Detect which cell encompasses the target text, then output its [x, y] center coordinate. 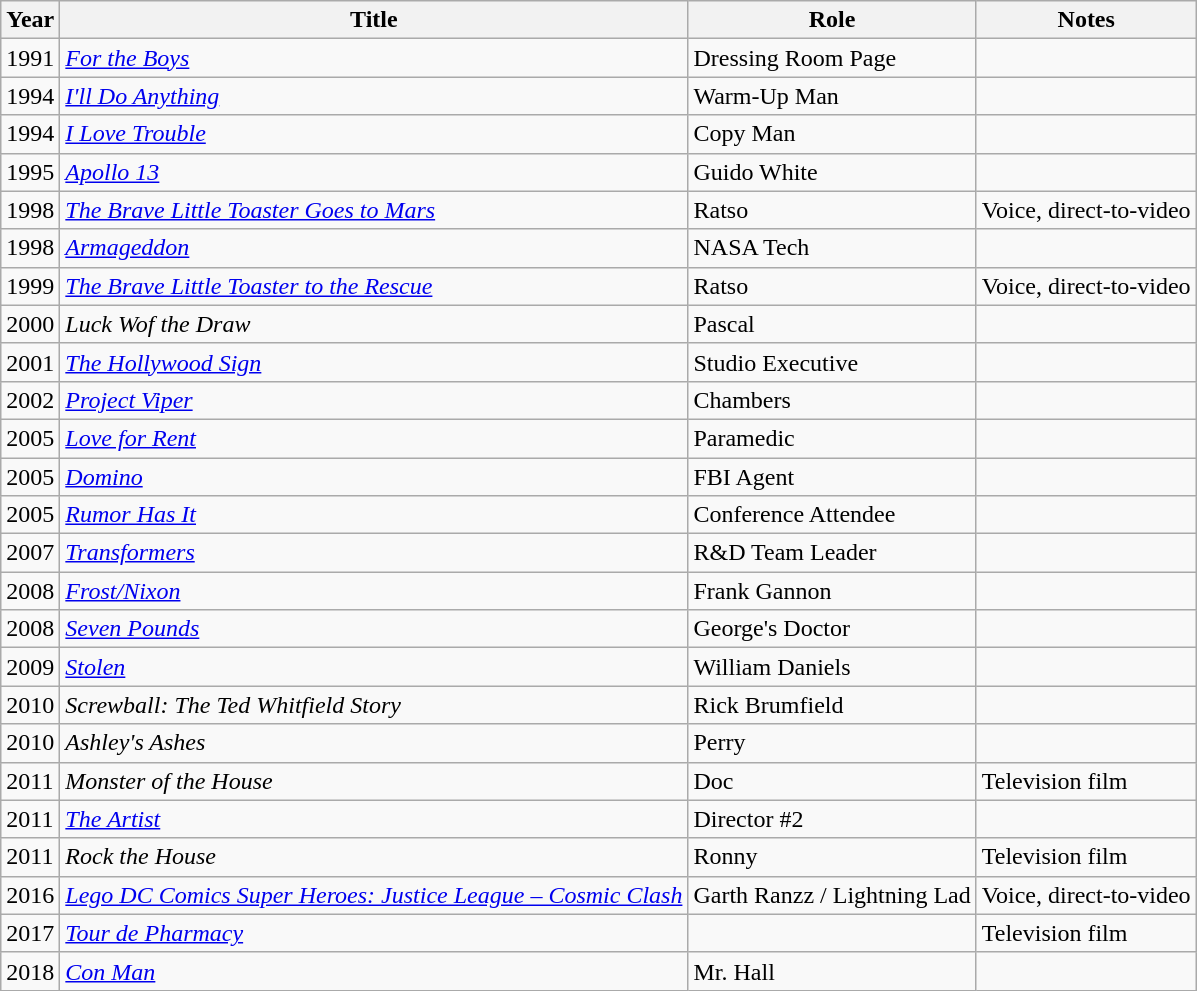
Mr. Hall [832, 971]
Ashley's Ashes [374, 743]
Lego DC Comics Super Heroes: Justice League – Cosmic Clash [374, 895]
NASA Tech [832, 248]
Rock the House [374, 857]
1995 [30, 172]
1991 [30, 58]
Rick Brumfield [832, 705]
The Hollywood Sign [374, 362]
Luck Wof the Draw [374, 324]
Title [374, 20]
Conference Attendee [832, 515]
Armageddon [374, 248]
Copy Man [832, 134]
Doc [832, 781]
The Brave Little Toaster Goes to Mars [374, 210]
Monster of the House [374, 781]
Pascal [832, 324]
Apollo 13 [374, 172]
Love for Rent [374, 438]
William Daniels [832, 667]
FBI Agent [832, 477]
Frost/Nixon [374, 591]
Project Viper [374, 400]
Garth Ranzz / Lightning Lad [832, 895]
I Love Trouble [374, 134]
1999 [30, 286]
2017 [30, 933]
2009 [30, 667]
The Artist [374, 819]
2002 [30, 400]
Rumor Has It [374, 515]
Stolen [374, 667]
Year [30, 20]
Screwball: The Ted Whitfield Story [374, 705]
Guido White [832, 172]
Transformers [374, 553]
Con Man [374, 971]
2018 [30, 971]
I'll Do Anything [374, 96]
Director #2 [832, 819]
2007 [30, 553]
The Brave Little Toaster to the Rescue [374, 286]
George's Doctor [832, 629]
Role [832, 20]
2000 [30, 324]
R&D Team Leader [832, 553]
Warm-Up Man [832, 96]
Paramedic [832, 438]
Seven Pounds [374, 629]
For the Boys [374, 58]
Tour de Pharmacy [374, 933]
Studio Executive [832, 362]
Frank Gannon [832, 591]
2001 [30, 362]
Chambers [832, 400]
Dressing Room Page [832, 58]
Perry [832, 743]
Ronny [832, 857]
2016 [30, 895]
Notes [1086, 20]
Domino [374, 477]
